Search for the cell housing the specified text and yield its [x, y] center coordinate. 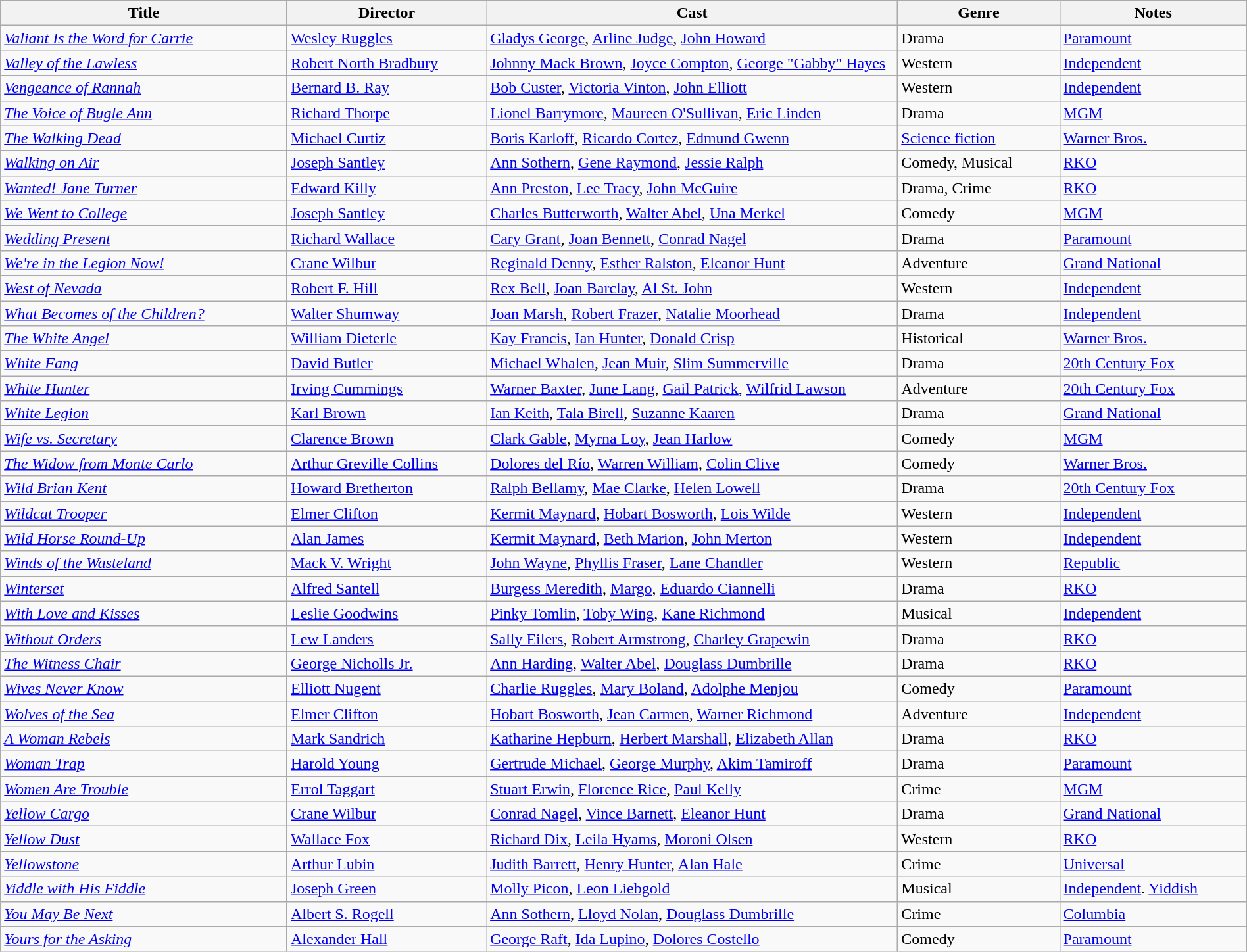
Bob Custer, Victoria Vinton, John Elliott [692, 88]
Wildcat Trooper [144, 513]
Yellow Dust [144, 839]
A Woman Rebels [144, 739]
Boris Karloff, Ricardo Cortez, Edmund Gwenn [692, 138]
Errol Taggart [387, 789]
Leslie Goodwins [387, 613]
Clark Gable, Myrna Loy, Jean Harlow [692, 439]
Universal [1153, 864]
Wolves of the Sea [144, 713]
Joan Marsh, Robert Frazer, Natalie Moorhead [692, 314]
You May Be Next [144, 914]
Director [387, 13]
Yellow Cargo [144, 814]
Cary Grant, Joan Bennett, Conrad Nagel [692, 238]
Yellowstone [144, 864]
Ann Harding, Walter Abel, Douglass Dumbrille [692, 663]
David Butler [387, 364]
Stuart Erwin, Florence Rice, Paul Kelly [692, 789]
Vengeance of Rannah [144, 88]
Ann Preston, Lee Tracy, John McGuire [692, 188]
Walking on Air [144, 163]
Winds of the Wasteland [144, 563]
Arthur Lubin [387, 864]
Independent. Yiddish [1153, 889]
We Went to College [144, 213]
Yiddle with His Fiddle [144, 889]
Ann Sothern, Lloyd Nolan, Douglass Dumbrille [692, 914]
Sally Eilers, Robert Armstrong, Charley Grapewin [692, 638]
Michael Curtiz [387, 138]
Comedy, Musical [979, 163]
Wedding Present [144, 238]
Cast [692, 13]
Ralph Bellamy, Mae Clarke, Helen Lowell [692, 488]
Kermit Maynard, Beth Marion, John Merton [692, 538]
What Becomes of the Children? [144, 314]
Gertrude Michael, George Murphy, Akim Tamiroff [692, 764]
Joseph Green [387, 889]
William Dieterle [387, 339]
Wallace Fox [387, 839]
Science fiction [979, 138]
Alexander Hall [387, 939]
Charlie Ruggles, Mary Boland, Adolphe Menjou [692, 688]
Howard Bretherton [387, 488]
Republic [1153, 563]
Michael Whalen, Jean Muir, Slim Summerville [692, 364]
Hobart Bosworth, Jean Carmen, Warner Richmond [692, 713]
West of Nevada [144, 288]
Elliott Nugent [387, 688]
Richard Wallace [387, 238]
Bernard B. Ray [387, 88]
Conrad Nagel, Vince Barnett, Eleanor Hunt [692, 814]
Richard Thorpe [387, 113]
White Legion [144, 414]
Rex Bell, Joan Barclay, Al St. John [692, 288]
Mark Sandrich [387, 739]
We're in the Legion Now! [144, 263]
Valiant Is the Word for Carrie [144, 38]
Robert North Bradbury [387, 63]
Without Orders [144, 638]
Molly Picon, Leon Liebgold [692, 889]
The Witness Chair [144, 663]
Woman Trap [144, 764]
Lew Landers [387, 638]
Johnny Mack Brown, Joyce Compton, George "Gabby" Hayes [692, 63]
Harold Young [387, 764]
Ann Sothern, Gene Raymond, Jessie Ralph [692, 163]
Drama, Crime [979, 188]
Wife vs. Secretary [144, 439]
Charles Butterworth, Walter Abel, Una Merkel [692, 213]
Mack V. Wright [387, 563]
Katharine Hepburn, Herbert Marshall, Elizabeth Allan [692, 739]
With Love and Kisses [144, 613]
Gladys George, Arline Judge, John Howard [692, 38]
Genre [979, 13]
The White Angel [144, 339]
Judith Barrett, Henry Hunter, Alan Hale [692, 864]
Dolores del Río, Warren William, Colin Clive [692, 464]
Reginald Denny, Esther Ralston, Eleanor Hunt [692, 263]
The Walking Dead [144, 138]
John Wayne, Phyllis Fraser, Lane Chandler [692, 563]
Alfred Santell [387, 588]
Wanted! Jane Turner [144, 188]
Pinky Tomlin, Toby Wing, Kane Richmond [692, 613]
George Nicholls Jr. [387, 663]
Arthur Greville Collins [387, 464]
George Raft, Ida Lupino, Dolores Costello [692, 939]
Irving Cummings [387, 389]
The Widow from Monte Carlo [144, 464]
Women Are Trouble [144, 789]
Clarence Brown [387, 439]
Wives Never Know [144, 688]
Columbia [1153, 914]
Lionel Barrymore, Maureen O'Sullivan, Eric Linden [692, 113]
Warner Baxter, June Lang, Gail Patrick, Wilfrid Lawson [692, 389]
Historical [979, 339]
Kay Francis, Ian Hunter, Donald Crisp [692, 339]
Richard Dix, Leila Hyams, Moroni Olsen [692, 839]
Wild Brian Kent [144, 488]
Wesley Ruggles [387, 38]
Kermit Maynard, Hobart Bosworth, Lois Wilde [692, 513]
Title [144, 13]
Winterset [144, 588]
Karl Brown [387, 414]
The Voice of Bugle Ann [144, 113]
Notes [1153, 13]
Wild Horse Round-Up [144, 538]
Albert S. Rogell [387, 914]
White Hunter [144, 389]
Alan James [387, 538]
Edward Killy [387, 188]
Robert F. Hill [387, 288]
Ian Keith, Tala Birell, Suzanne Kaaren [692, 414]
Yours for the Asking [144, 939]
Valley of the Lawless [144, 63]
Walter Shumway [387, 314]
Burgess Meredith, Margo, Eduardo Ciannelli [692, 588]
White Fang [144, 364]
